Extract the [X, Y] coordinate from the center of the cell holding the provided text.  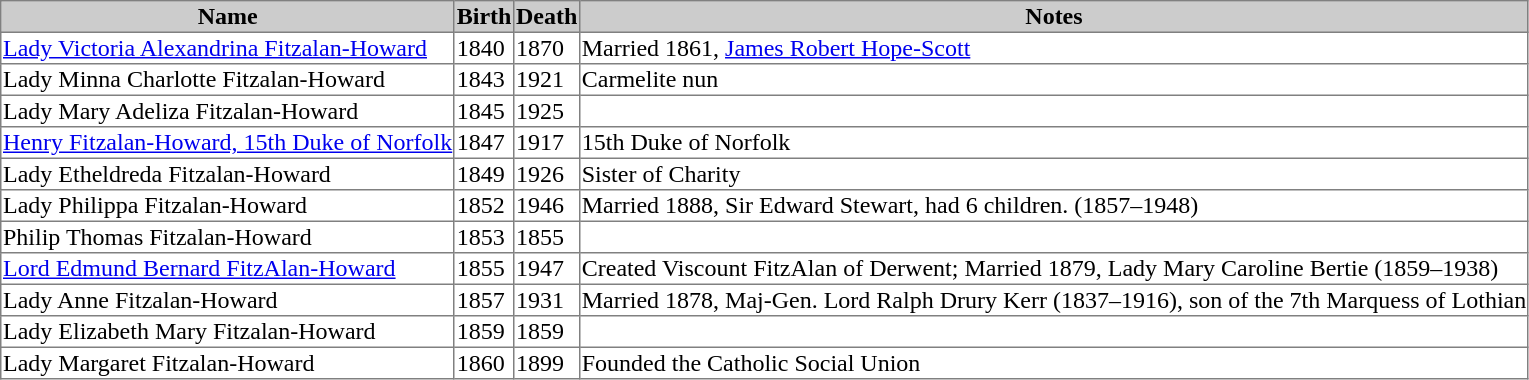
Lady Minna Charlotte Fitzalan-Howard [228, 80]
Married 1888, Sir Edward Stewart, had 6 children. (1857–1948) [1054, 206]
Lord Edmund Bernard FitzAlan-Howard [228, 269]
Name [228, 17]
1947 [547, 269]
1847 [484, 143]
Founded the Catholic Social Union [1054, 363]
Death [547, 17]
1843 [484, 80]
1917 [547, 143]
1926 [547, 174]
1860 [484, 363]
Married 1878, Maj-Gen. Lord Ralph Drury Kerr (1837–1916), son of the 7th Marquess of Lothian [1054, 300]
1857 [484, 300]
Lady Etheldreda Fitzalan-Howard [228, 174]
Carmelite nun [1054, 80]
1946 [547, 206]
Married 1861, James Robert Hope-Scott [1054, 48]
1849 [484, 174]
Lady Victoria Alexandrina Fitzalan-Howard [228, 48]
1840 [484, 48]
1870 [547, 48]
Lady Philippa Fitzalan-Howard [228, 206]
1845 [484, 111]
15th Duke of Norfolk [1054, 143]
1921 [547, 80]
Birth [484, 17]
1853 [484, 237]
Lady Anne Fitzalan-Howard [228, 300]
Created Viscount FitzAlan of Derwent; Married 1879, Lady Mary Caroline Bertie (1859–1938) [1054, 269]
Notes [1054, 17]
1852 [484, 206]
Henry Fitzalan-Howard, 15th Duke of Norfolk [228, 143]
1931 [547, 300]
Lady Elizabeth Mary Fitzalan-Howard [228, 332]
Lady Mary Adeliza Fitzalan-Howard [228, 111]
1899 [547, 363]
Sister of Charity [1054, 174]
Lady Margaret Fitzalan-Howard [228, 363]
1925 [547, 111]
Philip Thomas Fitzalan-Howard [228, 237]
